Capture the cell that displays the provided text and extract its (x, y) central coordinate. 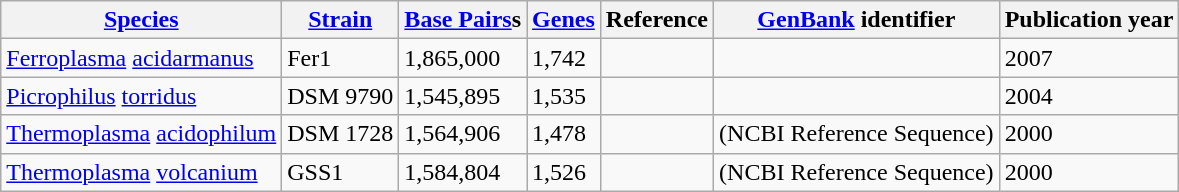
GSS1 (340, 172)
Picrophilus torridus (142, 96)
2004 (1089, 96)
Genes (564, 20)
Ferroplasma acidarmanus (142, 58)
Publication year (1089, 20)
1,478 (564, 134)
DSM 1728 (340, 134)
1,865,000 (463, 58)
1,535 (564, 96)
2007 (1089, 58)
1,526 (564, 172)
Strain (340, 20)
Base Pairss (463, 20)
Reference (656, 20)
Species (142, 20)
1,545,895 (463, 96)
Thermoplasma acidophilum (142, 134)
1,564,906 (463, 134)
1,584,804 (463, 172)
1,742 (564, 58)
DSM 9790 (340, 96)
GenBank identifier (857, 20)
Fer1 (340, 58)
Thermoplasma volcanium (142, 172)
